Capture the cell that displays the provided text and extract its [X, Y] central coordinate. 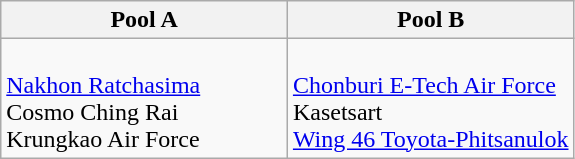
Pool B [430, 20]
Nakhon Ratchasima Cosmo Ching Rai Krungkao Air Force [144, 98]
Pool A [144, 20]
Chonburi E-Tech Air Force Kasetsart Wing 46 Toyota-Phitsanulok [430, 98]
